Return the [x, y] coordinate for the center point of the cell that contains the specified text.  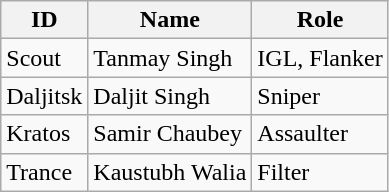
Name [170, 20]
Daljitsk [44, 96]
Role [320, 20]
ID [44, 20]
IGL, Flanker [320, 58]
Filter [320, 172]
Samir Chaubey [170, 134]
Kratos [44, 134]
Kaustubh Walia [170, 172]
Trance [44, 172]
Daljit Singh [170, 96]
Scout [44, 58]
Sniper [320, 96]
Tanmay Singh [170, 58]
Assaulter [320, 134]
